Pinpoint the cell where the given text exists, returning its [x, y] midpoint coordinate. 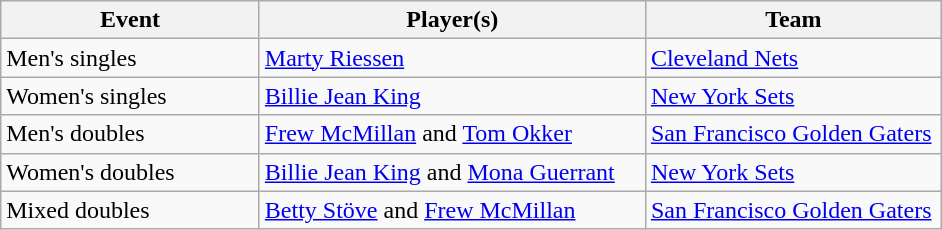
Betty Stöve and Frew McMillan [452, 210]
Women's singles [130, 96]
Mixed doubles [130, 210]
Men's singles [130, 58]
Billie Jean King [452, 96]
Marty Riessen [452, 58]
Team [793, 20]
Billie Jean King and Mona Guerrant [452, 172]
Women's doubles [130, 172]
Player(s) [452, 20]
Men's doubles [130, 134]
Cleveland Nets [793, 58]
Frew McMillan and Tom Okker [452, 134]
Event [130, 20]
